Capture the cell that displays the provided text and extract its (X, Y) central coordinate. 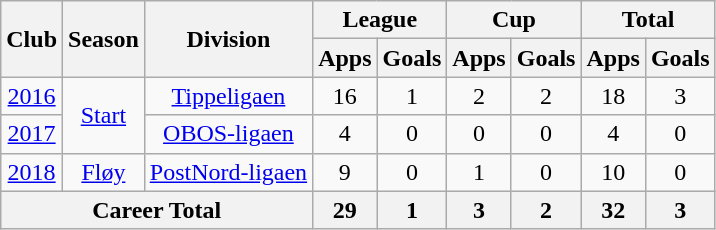
16 (345, 96)
9 (345, 172)
Career Total (157, 210)
Club (32, 39)
Tippeligaen (228, 96)
OBOS-ligaen (228, 134)
Cup (514, 20)
PostNord-ligaen (228, 172)
29 (345, 210)
2018 (32, 172)
Total (648, 20)
32 (613, 210)
18 (613, 96)
10 (613, 172)
Division (228, 39)
2017 (32, 134)
Season (104, 39)
Fløy (104, 172)
Start (104, 115)
League (380, 20)
2016 (32, 96)
